Extract the (x, y) coordinate from the center of the cell holding the provided text.  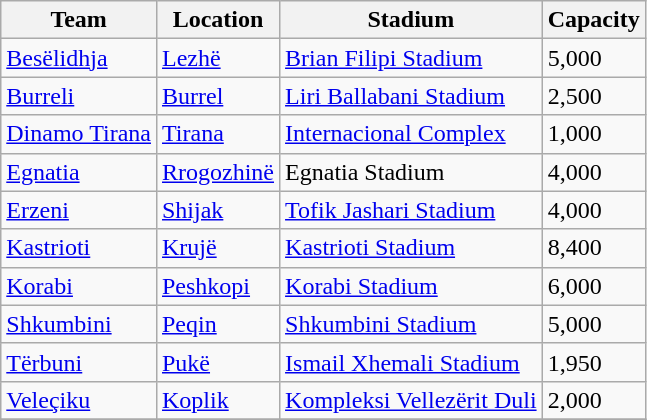
Capacity (594, 20)
Dinamo Tirana (79, 134)
Egnatia (79, 172)
Ismail Xhemali Stadium (412, 362)
Burreli (79, 96)
Lezhë (218, 58)
1,950 (594, 362)
Team (79, 20)
Krujë (218, 248)
Location (218, 20)
Peshkopi (218, 286)
Veleçiku (79, 400)
6,000 (594, 286)
Tofik Jashari Stadium (412, 210)
Shijak (218, 210)
Kastrioti (79, 248)
Liri Ballabani Stadium (412, 96)
Erzeni (79, 210)
Tirana (218, 134)
Korabi Stadium (412, 286)
Pukë (218, 362)
Burrel (218, 96)
2,500 (594, 96)
8,400 (594, 248)
1,000 (594, 134)
Peqin (218, 324)
Internacional Complex (412, 134)
Shkumbini (79, 324)
Tërbuni (79, 362)
Brian Filipi Stadium (412, 58)
Kastrioti Stadium (412, 248)
Besëlidhja (79, 58)
Egnatia Stadium (412, 172)
Kompleksi Vellezërit Duli (412, 400)
Koplik (218, 400)
2,000 (594, 400)
Rrogozhinë (218, 172)
Shkumbini Stadium (412, 324)
Stadium (412, 20)
Korabi (79, 286)
